Return the [x, y] coordinate for the center point of the cell that contains the specified text.  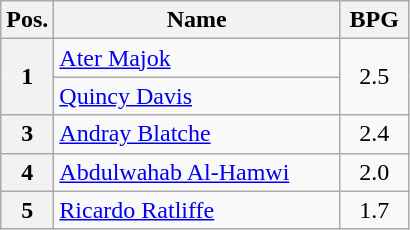
Ricardo Ratliffe [197, 210]
2.5 [374, 77]
2.4 [374, 134]
Quincy Davis [197, 96]
2.0 [374, 172]
1.7 [374, 210]
5 [28, 210]
4 [28, 172]
3 [28, 134]
Ater Majok [197, 58]
Andray Blatche [197, 134]
Name [197, 20]
BPG [374, 20]
1 [28, 77]
Pos. [28, 20]
Abdulwahab Al-Hamwi [197, 172]
